Pinpoint the cell where the given text exists, returning its (X, Y) midpoint coordinate. 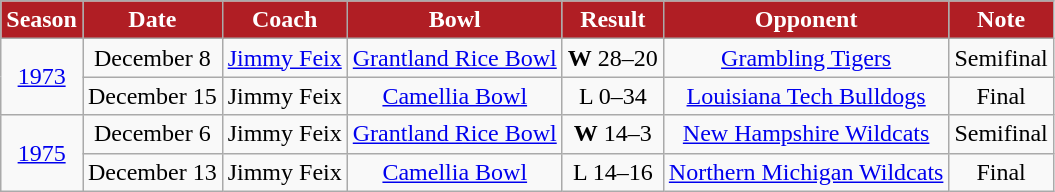
1973 (42, 77)
Bowl (454, 20)
Northern Michigan Wildcats (806, 172)
Season (42, 20)
W 14–3 (612, 134)
1975 (42, 153)
L 0–34 (612, 96)
Date (152, 20)
Result (612, 20)
December 15 (152, 96)
New Hampshire Wildcats (806, 134)
L 14–16 (612, 172)
Note (1001, 20)
Opponent (806, 20)
December 13 (152, 172)
December 8 (152, 58)
December 6 (152, 134)
Coach (284, 20)
Grambling Tigers (806, 58)
Louisiana Tech Bulldogs (806, 96)
W 28–20 (612, 58)
